Return the (x, y) coordinate for the center point of the cell that contains the specified text.  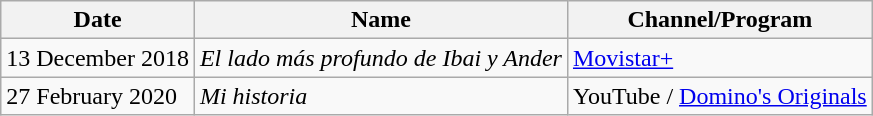
Mi historia (380, 96)
27 February 2020 (98, 96)
YouTube / Domino's Originals (720, 96)
Movistar+ (720, 58)
13 December 2018 (98, 58)
Date (98, 20)
Channel/Program (720, 20)
Name (380, 20)
El lado más profundo de Ibai y Ander (380, 58)
